Return [x, y] of the center of cell containing provided text 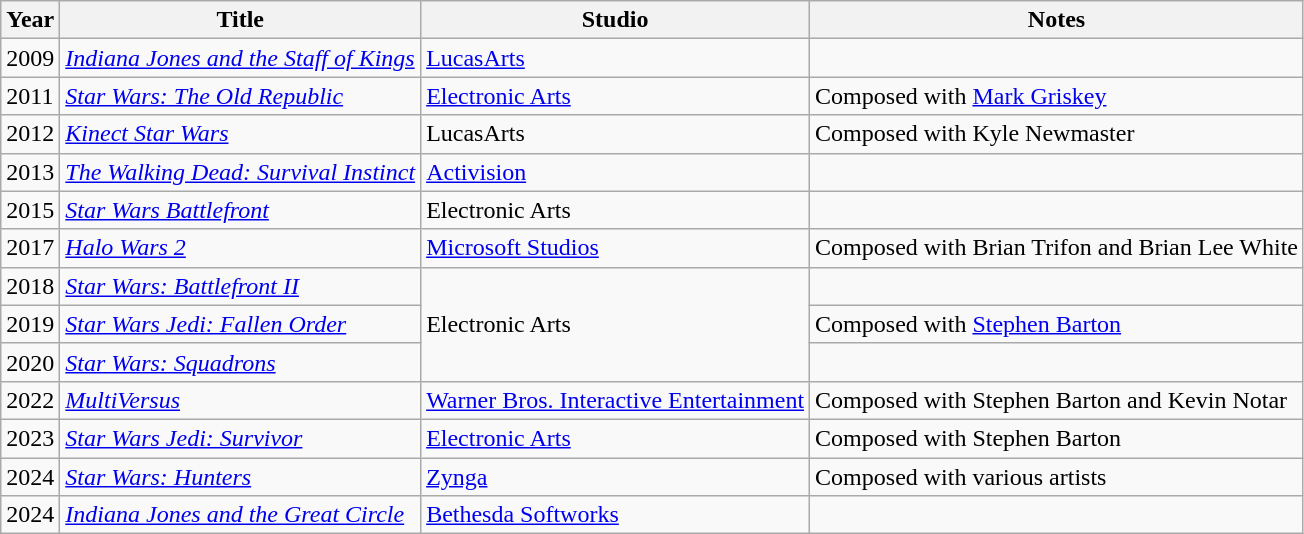
Activision [616, 172]
2012 [30, 134]
Star Wars Jedi: Fallen Order [240, 324]
Composed with Brian Trifon and Brian Lee White [1057, 248]
2018 [30, 286]
Title [240, 20]
Star Wars Jedi: Survivor [240, 438]
2011 [30, 96]
Halo Wars 2 [240, 248]
Bethesda Softworks [616, 515]
Star Wars: Squadrons [240, 362]
Star Wars: Battlefront II [240, 286]
2023 [30, 438]
Star Wars: Hunters [240, 477]
Studio [616, 20]
Indiana Jones and the Staff of Kings [240, 58]
2013 [30, 172]
Zynga [616, 477]
Composed with Stephen Barton and Kevin Notar [1057, 400]
Indiana Jones and the Great Circle [240, 515]
Notes [1057, 20]
2015 [30, 210]
MultiVersus [240, 400]
Warner Bros. Interactive Entertainment [616, 400]
Microsoft Studios [616, 248]
Composed with Kyle Newmaster [1057, 134]
The Walking Dead: Survival Instinct [240, 172]
2019 [30, 324]
2020 [30, 362]
2017 [30, 248]
2022 [30, 400]
Kinect Star Wars [240, 134]
2009 [30, 58]
Star Wars: The Old Republic [240, 96]
Composed with Mark Griskey [1057, 96]
Composed with various artists [1057, 477]
Year [30, 20]
Star Wars Battlefront [240, 210]
